Return the (x, y) coordinate for the center point of the cell that contains the specified text.  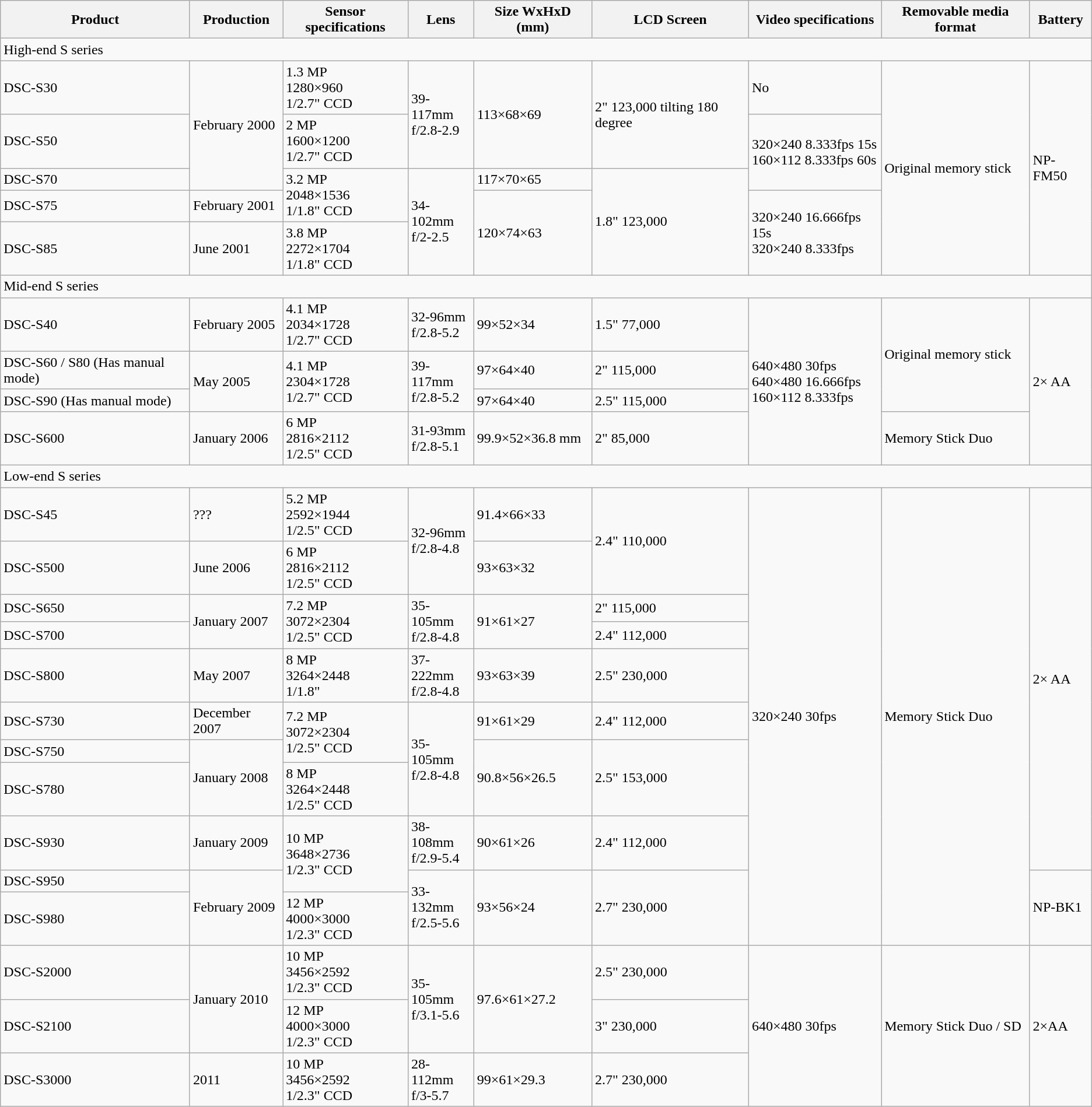
Sensor specifications (345, 20)
113×68×69 (533, 114)
DSC-S730 (96, 721)
39-117mmf/2.8-5.2 (441, 381)
January 2007 (236, 622)
2.5" 153,000 (670, 778)
DSC-S750 (96, 751)
93×63×32 (533, 568)
February 2005 (236, 324)
2.4" 110,000 (670, 541)
33-132mmf/2.5-5.6 (441, 908)
99×61×29.3 (533, 1080)
8 MP3264×24481/2.5" CCD (345, 789)
320×240 30fps (814, 717)
117×70×65 (533, 179)
January 2008 (236, 778)
February 2009 (236, 908)
91.4×66×33 (533, 514)
31-93mmf/2.8-5.1 (441, 438)
NP-FM50 (1060, 168)
90.8×56×26.5 (533, 778)
Low-end S series (546, 476)
3.2 MP2048×15361/1.8" CCD (345, 195)
DSC-S800 (96, 675)
May 2005 (236, 381)
2 MP1600×12001/2.7" CCD (345, 141)
Production (236, 20)
320×240 16.666fps 15s320×240 8.333fps (814, 233)
January 2009 (236, 843)
DSC-S950 (96, 881)
1.8" 123,000 (670, 222)
640×480 30fps640×480 16.666fps160×112 8.333fps (814, 381)
DSC-S40 (96, 324)
NP-BK1 (1060, 908)
Removable media format (956, 20)
99×52×34 (533, 324)
May 2007 (236, 675)
91×61×29 (533, 721)
93×56×24 (533, 908)
5.2 MP2592×19441/2.5" CCD (345, 514)
DSC-S50 (96, 141)
28-112mmf/3-5.7 (441, 1080)
38-108mmf/2.9-5.4 (441, 843)
No (814, 87)
99.9×52×36.8 mm (533, 438)
1.5" 77,000 (670, 324)
2011 (236, 1080)
DSC-S980 (96, 919)
4.1 MP2304×17281/2.7" CCD (345, 381)
Battery (1060, 20)
DSC-S650 (96, 608)
320×240 8.333fps 15s160×112 8.333fps 60s (814, 152)
LCD Screen (670, 20)
??? (236, 514)
DSC-S90 (Has manual mode) (96, 400)
97.6×61×27.2 (533, 999)
90×61×26 (533, 843)
High-end S series (546, 50)
February 2001 (236, 206)
2×AA (1060, 1026)
DSC-S3000 (96, 1080)
35-105mmf/3.1-5.6 (441, 999)
8 MP3264×24481/1.8" (345, 675)
2" 123,000 tilting 180 degree (670, 114)
June 2006 (236, 568)
640×480 30fps (814, 1026)
DSC-S600 (96, 438)
Lens (441, 20)
DSC-S2000 (96, 972)
4.1 MP2034×17281/2.7" CCD (345, 324)
DSC-S2100 (96, 1026)
3" 230,000 (670, 1026)
DSC-S85 (96, 248)
93×63×39 (533, 675)
DSC-S700 (96, 635)
2.5" 115,000 (670, 400)
DSC-S45 (96, 514)
37-222mmf/2.8-4.8 (441, 675)
32-96mmf/2.8-4.8 (441, 541)
February 2000 (236, 125)
34-102mmf/2-2.5 (441, 222)
3.8 MP2272×17041/1.8" CCD (345, 248)
32-96mmf/2.8-5.2 (441, 324)
January 2010 (236, 999)
DSC-S500 (96, 568)
Size WxHxD (mm) (533, 20)
DSC-S30 (96, 87)
Memory Stick Duo / SD (956, 1026)
Video specifications (814, 20)
January 2006 (236, 438)
39-117mmf/2.8-2.9 (441, 114)
June 2001 (236, 248)
Product (96, 20)
DSC-S780 (96, 789)
DSC-S60 / S80 (Has manual mode) (96, 370)
91×61×27 (533, 622)
120×74×63 (533, 233)
DSC-S70 (96, 179)
December 2007 (236, 721)
2" 85,000 (670, 438)
Mid-end S series (546, 286)
1.3 MP1280×9601/2.7" CCD (345, 87)
DSC-S930 (96, 843)
DSC-S75 (96, 206)
10 MP3648×27361/2.3" CCD (345, 854)
